Pinpoint the cell where the given text exists, returning its (X, Y) midpoint coordinate. 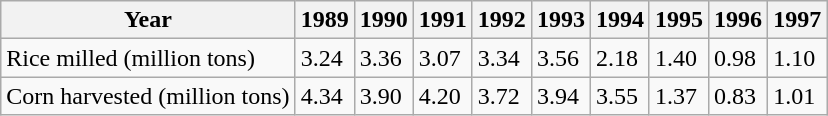
Corn harvested (million tons) (148, 96)
3.56 (560, 58)
1992 (502, 20)
1.10 (798, 58)
1.01 (798, 96)
1994 (620, 20)
3.55 (620, 96)
0.83 (738, 96)
3.90 (384, 96)
4.20 (442, 96)
3.36 (384, 58)
1990 (384, 20)
Rice milled (million tons) (148, 58)
1996 (738, 20)
Year (148, 20)
3.24 (324, 58)
1993 (560, 20)
1.40 (678, 58)
3.34 (502, 58)
3.72 (502, 96)
1997 (798, 20)
1995 (678, 20)
3.07 (442, 58)
0.98 (738, 58)
1989 (324, 20)
1.37 (678, 96)
4.34 (324, 96)
2.18 (620, 58)
1991 (442, 20)
3.94 (560, 96)
